Find where the given text appears and provide that cell's center as (x, y) coordinate. 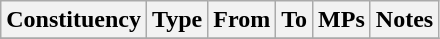
From (242, 20)
MPs (342, 20)
Constituency (74, 20)
To (294, 20)
Notes (404, 20)
Type (176, 20)
